Identify which cell holds the provided text, then report its (X, Y) central coordinate. 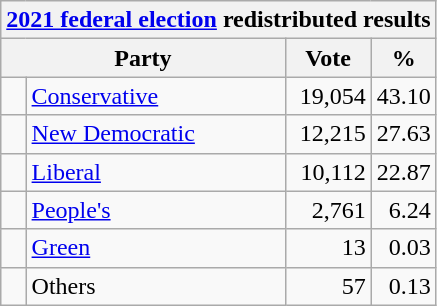
Others (156, 286)
2021 federal election redistributed results (218, 20)
% (404, 58)
19,054 (328, 96)
6.24 (404, 210)
Conservative (156, 96)
27.63 (404, 134)
0.13 (404, 286)
10,112 (328, 172)
Vote (328, 58)
0.03 (404, 248)
New Democratic (156, 134)
13 (328, 248)
Party (143, 58)
Liberal (156, 172)
22.87 (404, 172)
43.10 (404, 96)
57 (328, 286)
12,215 (328, 134)
Green (156, 248)
People's (156, 210)
2,761 (328, 210)
